Provide the (x, y) coordinate of the cell's center where the given text is located.  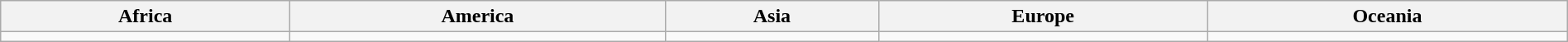
Africa (146, 16)
America (478, 16)
Oceania (1388, 16)
Europe (1044, 16)
Asia (772, 16)
